Identify which cell holds the provided text, then report its [X, Y] central coordinate. 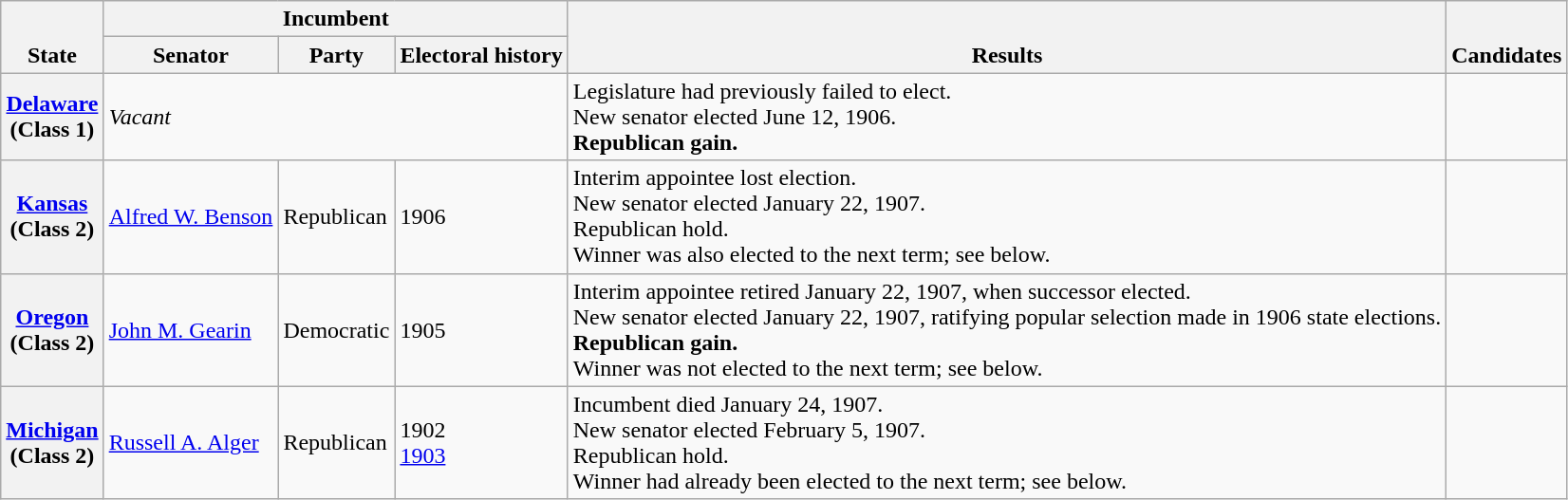
Michigan(Class 2) [52, 442]
Delaware(Class 1) [52, 117]
Incumbent died January 24, 1907.New senator elected February 5, 1907.Republican hold.Winner had already been elected to the next term; see below. [1006, 442]
1905 [481, 330]
John M. Gearin [191, 330]
Alfred W. Benson [191, 216]
State [52, 37]
Candidates [1507, 37]
1902 1903 [481, 442]
Oregon(Class 2) [52, 330]
Results [1006, 37]
Party [336, 55]
Kansas(Class 2) [52, 216]
Russell A. Alger [191, 442]
Interim appointee lost election.New senator elected January 22, 1907.Republican hold.Winner was also elected to the next term; see below. [1006, 216]
Electoral history [481, 55]
Senator [191, 55]
Incumbent [336, 19]
Democratic [336, 330]
Vacant [336, 117]
Legislature had previously failed to elect.New senator elected June 12, 1906.Republican gain. [1006, 117]
1906 [481, 216]
